From the cell containing the given text, extract its center point as [x, y] coordinate. 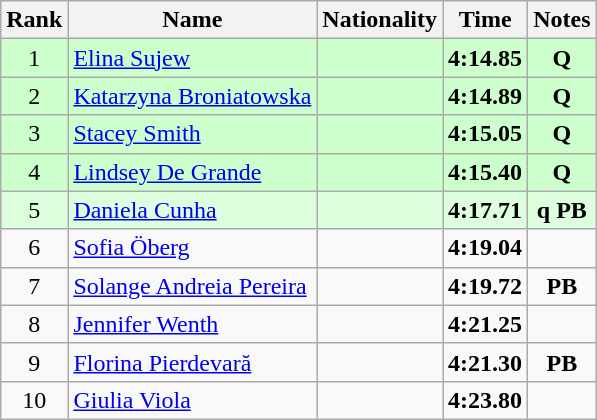
Solange Andreia Pereira [192, 286]
9 [34, 362]
10 [34, 400]
4:17.71 [486, 210]
Stacey Smith [192, 134]
5 [34, 210]
Florina Pierdevară [192, 362]
4:15.40 [486, 172]
4:19.04 [486, 248]
Jennifer Wenth [192, 324]
Katarzyna Broniatowska [192, 96]
4:15.05 [486, 134]
Nationality [380, 20]
Notes [562, 20]
4:23.80 [486, 400]
4 [34, 172]
4:21.25 [486, 324]
Elina Sujew [192, 58]
q PB [562, 210]
Giulia Viola [192, 400]
Name [192, 20]
4:19.72 [486, 286]
4:14.85 [486, 58]
Time [486, 20]
3 [34, 134]
Sofia Öberg [192, 248]
Rank [34, 20]
8 [34, 324]
4:14.89 [486, 96]
7 [34, 286]
Lindsey De Grande [192, 172]
1 [34, 58]
Daniela Cunha [192, 210]
4:21.30 [486, 362]
6 [34, 248]
2 [34, 96]
